Extract the (X, Y) coordinate from the center of the cell holding the provided text.  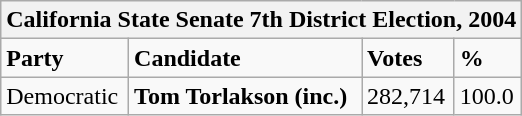
100.0 (488, 96)
% (488, 58)
Votes (408, 58)
Candidate (246, 58)
Tom Torlakson (inc.) (246, 96)
Democratic (65, 96)
282,714 (408, 96)
California State Senate 7th District Election, 2004 (262, 20)
Party (65, 58)
